Scan for the cell matching the given text and deliver its [x, y] coordinate at center. 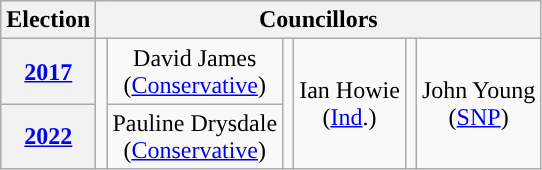
Ian Howie(Ind.) [350, 104]
John Young(SNP) [478, 104]
2022 [48, 136]
2017 [48, 72]
David James(Conservative) [195, 72]
Election [48, 20]
Councillors [318, 20]
Pauline Drysdale(Conservative) [195, 136]
